Capture the cell that displays the provided text and extract its (X, Y) central coordinate. 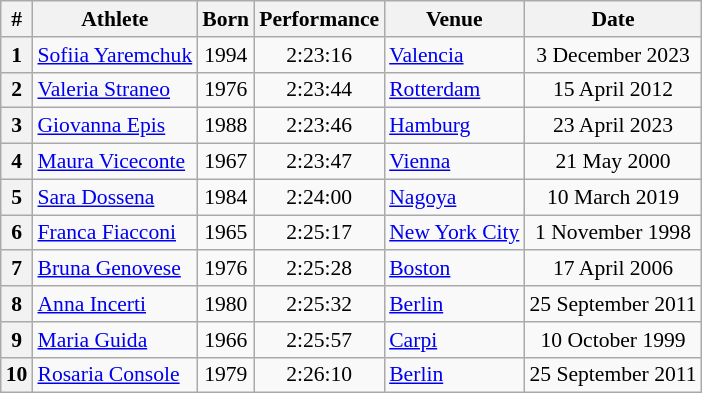
Performance (319, 19)
2:25:28 (319, 269)
2:23:16 (319, 55)
Maura Viceconte (114, 162)
1965 (226, 233)
1 (17, 55)
3 December 2023 (612, 55)
2:26:10 (319, 375)
Boston (454, 269)
10 (17, 375)
5 (17, 197)
Rosaria Console (114, 375)
Venue (454, 19)
1966 (226, 340)
17 April 2006 (612, 269)
1967 (226, 162)
Rotterdam (454, 90)
21 May 2000 (612, 162)
# (17, 19)
Maria Guida (114, 340)
10 October 1999 (612, 340)
Sara Dossena (114, 197)
1994 (226, 55)
3 (17, 126)
1984 (226, 197)
2:23:46 (319, 126)
7 (17, 269)
Athlete (114, 19)
1980 (226, 304)
2:23:44 (319, 90)
New York City (454, 233)
23 April 2023 (612, 126)
4 (17, 162)
Giovanna Epis (114, 126)
Vienna (454, 162)
Hamburg (454, 126)
Date (612, 19)
1979 (226, 375)
2:25:57 (319, 340)
15 April 2012 (612, 90)
Anna Incerti (114, 304)
Sofiia Yaremchuk (114, 55)
9 (17, 340)
Carpi (454, 340)
1988 (226, 126)
2:25:17 (319, 233)
2:24:00 (319, 197)
Bruna Genovese (114, 269)
Valencia (454, 55)
10 March 2019 (612, 197)
2 (17, 90)
Born (226, 19)
Franca Fiacconi (114, 233)
1 November 1998 (612, 233)
2:23:47 (319, 162)
6 (17, 233)
2:25:32 (319, 304)
Valeria Straneo (114, 90)
8 (17, 304)
Nagoya (454, 197)
